Capture the cell that displays the provided text and extract its (X, Y) central coordinate. 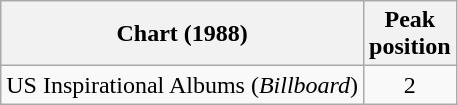
Chart (1988) (182, 34)
2 (410, 85)
Peakposition (410, 34)
US Inspirational Albums (Billboard) (182, 85)
